Return (X, Y) of the center of cell containing provided text 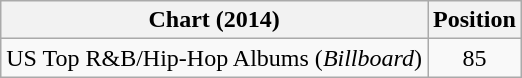
US Top R&B/Hip-Hop Albums (Billboard) (214, 58)
Position (475, 20)
85 (475, 58)
Chart (2014) (214, 20)
